Provide the (x, y) coordinate of the cell's center where the given text is located.  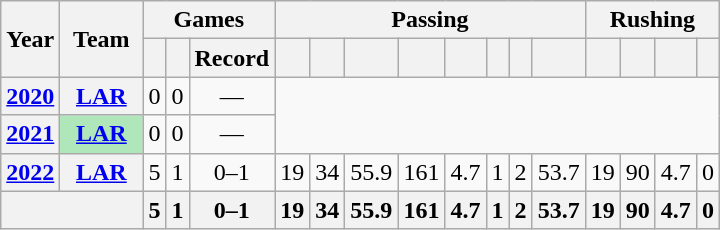
Record (232, 58)
Passing (430, 20)
2021 (30, 134)
Year (30, 39)
2022 (30, 172)
Rushing (652, 20)
2020 (30, 96)
Team (102, 39)
Games (209, 20)
